Scan for the cell matching the given text and deliver its [x, y] coordinate at center. 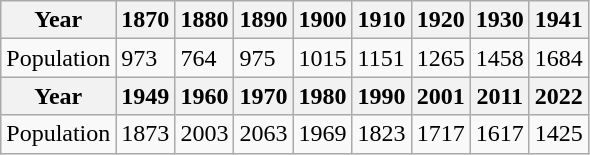
764 [204, 58]
1960 [204, 96]
1920 [440, 20]
2011 [500, 96]
1684 [558, 58]
1151 [382, 58]
2022 [558, 96]
1873 [146, 134]
1617 [500, 134]
973 [146, 58]
1970 [264, 96]
1890 [264, 20]
2063 [264, 134]
1949 [146, 96]
1823 [382, 134]
1015 [322, 58]
1870 [146, 20]
1717 [440, 134]
1941 [558, 20]
2001 [440, 96]
2003 [204, 134]
1990 [382, 96]
1910 [382, 20]
1980 [322, 96]
1880 [204, 20]
1900 [322, 20]
975 [264, 58]
1265 [440, 58]
1969 [322, 134]
1930 [500, 20]
1458 [500, 58]
1425 [558, 134]
